Extract the (X, Y) coordinate from the center of the cell holding the provided text.  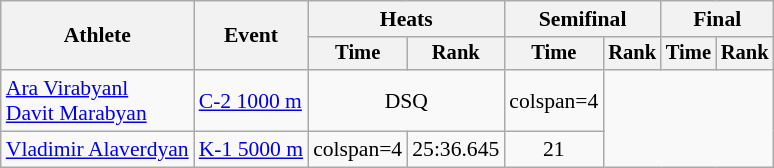
Event (251, 36)
25:36.645 (456, 150)
Athlete (98, 36)
DSQ (406, 100)
Final (717, 19)
K-1 5000 m (251, 150)
21 (554, 150)
C-2 1000 m (251, 100)
Semifinal (582, 19)
Ara VirabyanlDavit Marabyan (98, 100)
Vladimir Alaverdyan (98, 150)
Heats (406, 19)
